Scan for the cell matching the given text and deliver its (X, Y) coordinate at center. 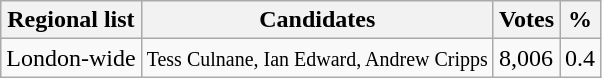
Candidates (317, 20)
Regional list (71, 20)
8,006 (526, 58)
% (580, 20)
Tess Culnane, Ian Edward, Andrew Cripps (317, 58)
London-wide (71, 58)
Votes (526, 20)
0.4 (580, 58)
